Determine the (X, Y) coordinate at the center of the cell enclosing the given text.  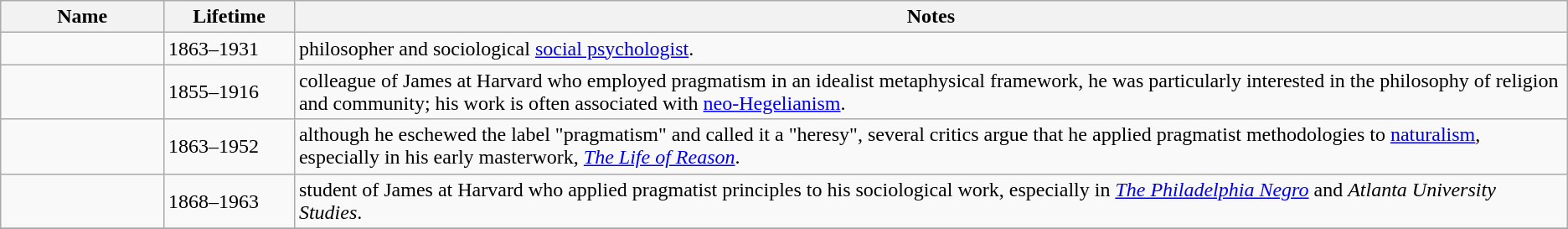
1863–1931 (230, 49)
Notes (931, 17)
philosopher and sociological social psychologist. (931, 49)
1868–1963 (230, 201)
1855–1916 (230, 92)
Lifetime (230, 17)
Name (82, 17)
1863–1952 (230, 146)
